Output the [X, Y] coordinate of the center of the cell containing the given text.  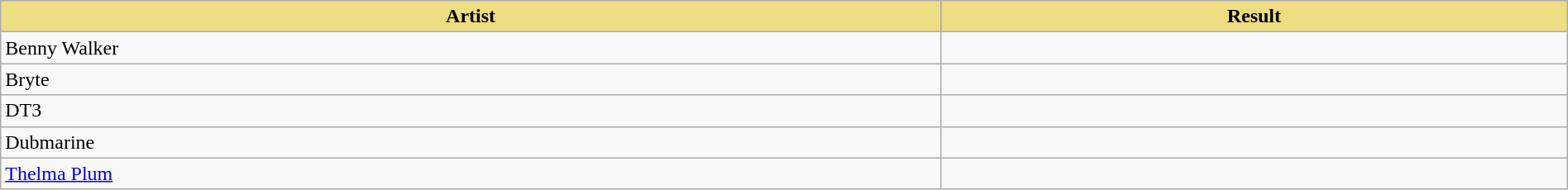
DT3 [471, 111]
Bryte [471, 79]
Thelma Plum [471, 173]
Dubmarine [471, 142]
Result [1254, 17]
Benny Walker [471, 48]
Artist [471, 17]
